Output the (X, Y) coordinate of the center of the cell containing the given text.  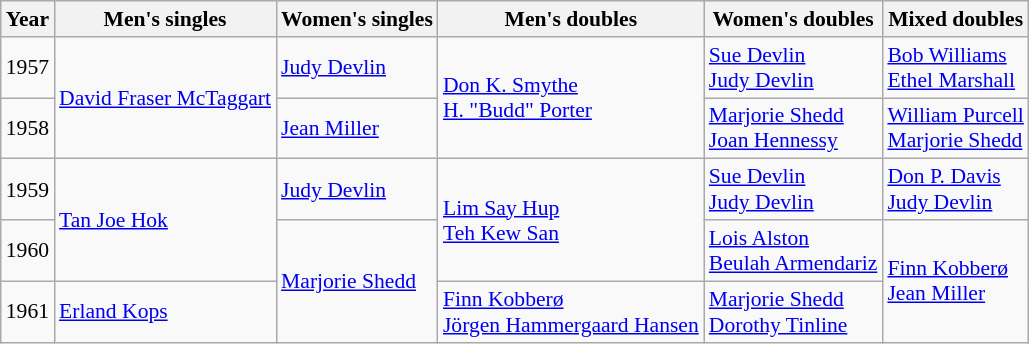
David Fraser McTaggart (165, 98)
1958 (28, 128)
Finn Kobberø Jean Miller (956, 281)
Lim Say Hup Teh Kew San (571, 220)
Bob Williams Ethel Marshall (956, 68)
Mixed doubles (956, 19)
Marjorie Shedd Joan Hennessy (794, 128)
Erland Kops (165, 312)
Don K. Smythe H. "Budd" Porter (571, 98)
1961 (28, 312)
Year (28, 19)
Lois Alston Beulah Armendariz (794, 250)
1959 (28, 190)
Men's singles (165, 19)
Women's singles (357, 19)
Marjorie Shedd Dorothy Tinline (794, 312)
Finn Kobberø Jörgen Hammergaard Hansen (571, 312)
Tan Joe Hok (165, 220)
Women's doubles (794, 19)
Jean Miller (357, 128)
William Purcell Marjorie Shedd (956, 128)
1960 (28, 250)
Don P. Davis Judy Devlin (956, 190)
Men's doubles (571, 19)
1957 (28, 68)
Marjorie Shedd (357, 281)
